Find where the given text appears and provide that cell's center as (X, Y) coordinate. 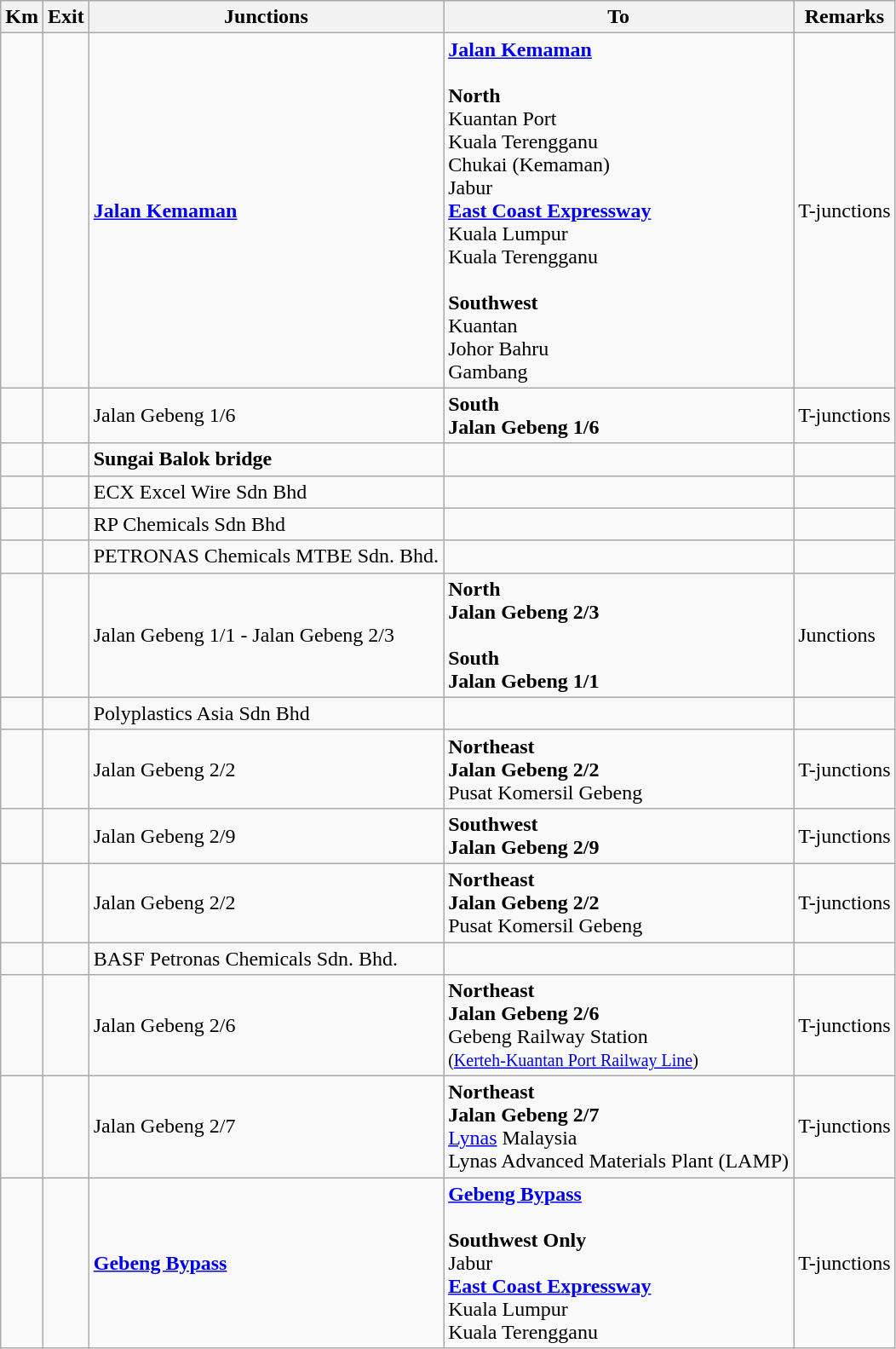
NortheastJalan Gebeng 2/6Gebeng Railway Station(Kerteh-Kuantan Port Railway Line) (618, 1026)
SouthwestJalan Gebeng 2/9 (618, 835)
Jalan Gebeng 1/6 (266, 416)
Gebeng Bypass (266, 1263)
Polyplastics Asia Sdn Bhd (266, 713)
To (618, 17)
Jalan Gebeng 2/6 (266, 1026)
BASF Petronas Chemicals Sdn. Bhd. (266, 959)
Exit (66, 17)
RP Chemicals Sdn Bhd (266, 524)
Gebeng BypassSouthwest Only Jabur East Coast ExpresswayKuala LumpurKuala Terengganu (618, 1263)
Remarks (845, 17)
PETRONAS Chemicals MTBE Sdn. Bhd. (266, 556)
Jalan Gebeng 2/7 (266, 1127)
Jalan Gebeng 2/9 (266, 835)
SouthJalan Gebeng 1/6 (618, 416)
Sungai Balok bridge (266, 459)
Jalan Gebeng 1/1 - Jalan Gebeng 2/3 (266, 635)
Jalan Kemaman (266, 210)
Km (22, 17)
NorthJalan Gebeng 2/3SouthJalan Gebeng 1/1 (618, 635)
ECX Excel Wire Sdn Bhd (266, 492)
NortheastJalan Gebeng 2/7Lynas MalaysiaLynas Advanced Materials Plant (LAMP) (618, 1127)
